Pinpoint the cell where the given text exists, returning its (x, y) midpoint coordinate. 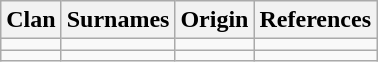
Origin (214, 20)
Clan (31, 20)
Surnames (118, 20)
References (316, 20)
